Determine the (X, Y) coordinate at the center of the cell enclosing the given text.  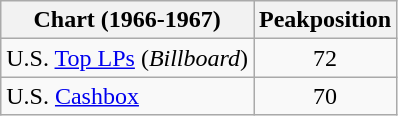
70 (326, 96)
U.S. Top LPs (Billboard) (128, 58)
Peakposition (326, 20)
U.S. Cashbox (128, 96)
Chart (1966-1967) (128, 20)
72 (326, 58)
